Capture the cell that displays the provided text and extract its (X, Y) central coordinate. 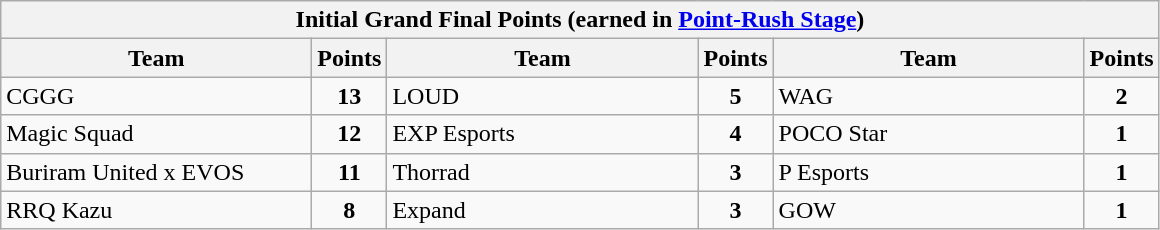
4 (736, 134)
Thorrad (542, 172)
5 (736, 96)
CGGG (156, 96)
P Esports (928, 172)
Expand (542, 210)
RRQ Kazu (156, 210)
Initial Grand Final Points (earned in Point-Rush Stage) (580, 20)
GOW (928, 210)
12 (350, 134)
WAG (928, 96)
Magic Squad (156, 134)
LOUD (542, 96)
POCO Star (928, 134)
2 (1122, 96)
13 (350, 96)
8 (350, 210)
EXP Esports (542, 134)
11 (350, 172)
Buriram United x EVOS (156, 172)
